Return [x, y] of the center of cell containing provided text 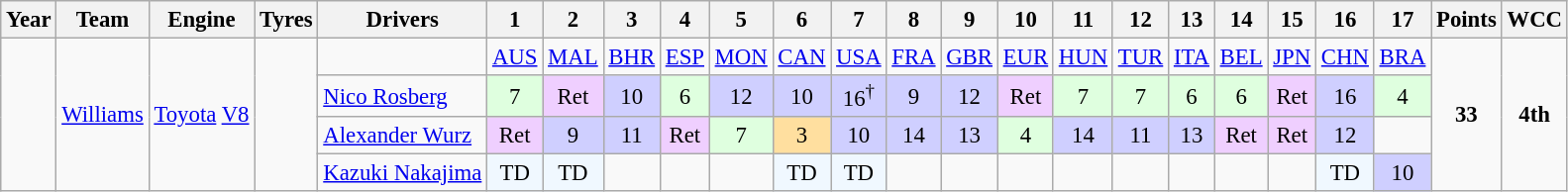
MAL [573, 57]
33 [1466, 115]
16† [859, 96]
Kazuki Nakajima [402, 173]
17 [1403, 20]
1 [515, 20]
TUR [1140, 57]
4th [1534, 115]
GBR [969, 57]
CHN [1345, 57]
EUR [1025, 57]
WCC [1534, 20]
Points [1466, 20]
ITA [1193, 57]
BRA [1403, 57]
USA [859, 57]
JPN [1292, 57]
Engine [202, 20]
Toyota V8 [202, 115]
Team [103, 20]
Drivers [402, 20]
2 [573, 20]
Tyres [286, 20]
CAN [802, 57]
Williams [103, 115]
HUN [1083, 57]
FRA [913, 57]
AUS [515, 57]
15 [1292, 20]
Nico Rosberg [402, 96]
Year [29, 20]
5 [741, 20]
MON [741, 57]
BEL [1241, 57]
Alexander Wurz [402, 136]
8 [913, 20]
BHR [632, 57]
ESP [684, 57]
